Return the (x, y) coordinate for the center point of the cell that contains the specified text.  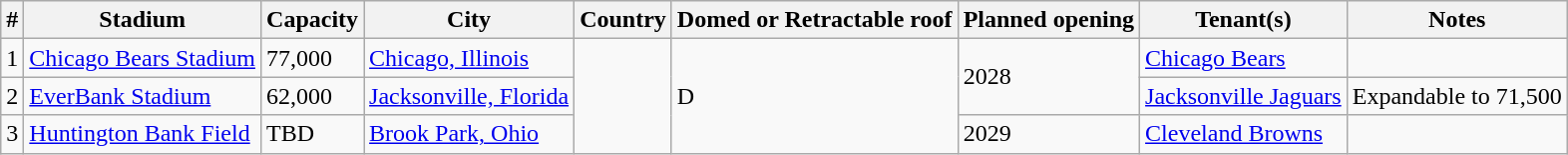
3 (12, 134)
2028 (1048, 77)
2 (12, 96)
Brook Park, Ohio (469, 134)
62,000 (313, 96)
Jacksonville, Florida (469, 96)
TBD (313, 134)
Planned opening (1048, 20)
Domed or Retractable roof (814, 20)
Jacksonville Jaguars (1244, 96)
City (469, 20)
Stadium (143, 20)
Expandable to 71,500 (1456, 96)
2029 (1048, 134)
77,000 (313, 58)
Capacity (313, 20)
Chicago, Illinois (469, 58)
D (814, 96)
Country (623, 20)
Chicago Bears (1244, 58)
Huntington Bank Field (143, 134)
Chicago Bears Stadium (143, 58)
1 (12, 58)
# (12, 20)
EverBank Stadium (143, 96)
Tenant(s) (1244, 20)
Notes (1456, 20)
Cleveland Browns (1244, 134)
